Extract the [x, y] coordinate from the center of the cell holding the provided text.  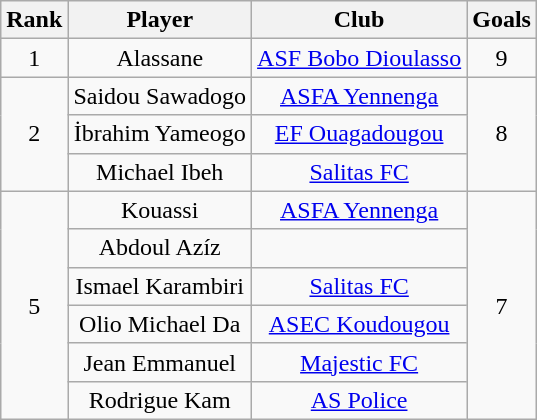
2 [34, 134]
Ismael Karambiri [160, 286]
Saidou Sawadogo [160, 96]
EF Ouagadougou [360, 134]
ASF Bobo Dioulasso [360, 58]
9 [502, 58]
Rodrigue Kam [160, 400]
İbrahim Yameogo [160, 134]
Majestic FC [360, 362]
Olio Michael Da [160, 324]
8 [502, 134]
Abdoul Azíz [160, 248]
Alassane [160, 58]
AS Police [360, 400]
Kouassi [160, 210]
5 [34, 305]
Goals [502, 20]
Jean Emmanuel [160, 362]
Michael Ibeh [160, 172]
1 [34, 58]
Rank [34, 20]
ASEC Koudougou [360, 324]
7 [502, 305]
Club [360, 20]
Player [160, 20]
